Identify which cell holds the provided text, then report its (X, Y) central coordinate. 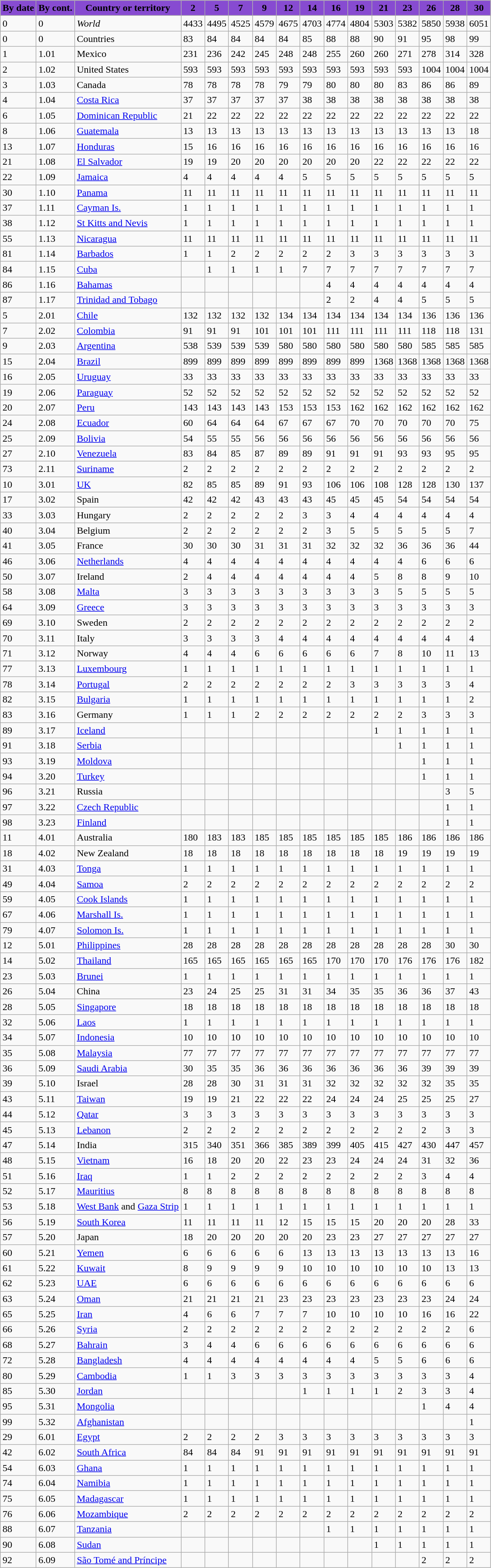
5.21 (56, 1253)
3.05 (56, 546)
4495 (217, 23)
4579 (265, 23)
5.09 (56, 1068)
1.16 (56, 285)
Bulgaria (128, 700)
Japan (128, 1237)
5.04 (56, 992)
3.19 (56, 761)
3.09 (56, 607)
5.28 (56, 1360)
5.03 (56, 976)
6.07 (56, 1529)
96 (19, 792)
Madagascar (128, 1499)
3.17 (56, 730)
57 (19, 1237)
538 (193, 346)
Italy (128, 638)
5938 (455, 23)
6.03 (56, 1468)
Philippines (128, 945)
236 (217, 54)
Taiwan (128, 1099)
Czech Republic (128, 807)
137 (478, 484)
4.03 (56, 868)
Jamaica (128, 177)
Suriname (128, 469)
5.17 (56, 1191)
427 (407, 1145)
71 (19, 653)
47 (19, 1145)
São Tomé and Príncipe (128, 1560)
Qatar (128, 1114)
5.22 (56, 1268)
5.14 (56, 1145)
1.15 (56, 269)
Greece (128, 607)
6.08 (56, 1545)
3.08 (56, 592)
3.22 (56, 807)
72 (19, 1360)
5.32 (56, 1421)
Vietnam (128, 1160)
Countries (128, 39)
5.08 (56, 1053)
65 (19, 1314)
92 (19, 1560)
5.10 (56, 1084)
3.06 (56, 561)
17 (19, 500)
4774 (336, 23)
73 (19, 469)
Lebanon (128, 1130)
China (128, 992)
242 (240, 54)
5.23 (56, 1283)
3.02 (56, 500)
40 (19, 530)
59 (19, 899)
5.05 (56, 1007)
3.23 (56, 822)
Spain (128, 500)
Uruguay (128, 377)
Dominican Republic (128, 115)
3.10 (56, 623)
48 (19, 1160)
France (128, 546)
Venezuela (128, 454)
5.13 (56, 1130)
271 (407, 54)
5.20 (56, 1237)
1.06 (56, 131)
3.01 (56, 484)
6.06 (56, 1514)
1.01 (56, 54)
1.11 (56, 208)
97 (19, 807)
Mozambique (128, 1514)
5.15 (56, 1160)
Netherlands (128, 561)
Malaysia (128, 1053)
389 (312, 1145)
Belgium (128, 530)
United States (128, 69)
Tonga (128, 868)
6.04 (56, 1483)
2.11 (56, 469)
1.10 (56, 193)
Namibia (128, 1483)
3.12 (56, 653)
Kuwait (128, 1268)
51 (19, 1176)
245 (265, 54)
Sudan (128, 1545)
Chile (128, 315)
340 (217, 1145)
3.07 (56, 576)
2.03 (56, 346)
Oman (128, 1299)
5.29 (56, 1375)
5.30 (56, 1391)
Samoa (128, 884)
1.02 (56, 69)
Mexico (128, 54)
366 (265, 1145)
1.04 (56, 100)
South Africa (128, 1453)
447 (455, 1145)
Cook Islands (128, 899)
Russia (128, 792)
Solomon Is. (128, 930)
314 (455, 54)
6.02 (56, 1453)
4.05 (56, 899)
By date (19, 8)
2.06 (56, 392)
3.15 (56, 700)
Sweden (128, 623)
Saudi Arabia (128, 1068)
1.08 (56, 161)
63 (19, 1299)
3.03 (56, 515)
5.06 (56, 1022)
Honduras (128, 146)
5.12 (56, 1114)
Peru (128, 407)
430 (431, 1145)
1.09 (56, 177)
3.13 (56, 669)
Mongolia (128, 1406)
Australia (128, 838)
UK (128, 484)
5.31 (56, 1406)
5.24 (56, 1299)
Hungary (128, 515)
Ireland (128, 576)
68 (19, 1345)
53 (19, 1207)
2.04 (56, 361)
130 (455, 484)
50 (19, 576)
Malta (128, 592)
1.03 (56, 85)
Trinidad and Tobago (128, 300)
6.05 (56, 1499)
4.02 (56, 853)
4433 (193, 23)
Paraguay (128, 392)
Brazil (128, 361)
5.02 (56, 961)
5.18 (56, 1207)
Thailand (128, 961)
Moldova (128, 761)
4525 (240, 23)
New Zealand (128, 853)
328 (478, 54)
2.09 (56, 438)
5.27 (56, 1345)
1.17 (56, 300)
Luxembourg (128, 669)
Iraq (128, 1176)
Tanzania (128, 1529)
4675 (288, 23)
62 (19, 1283)
Mauritius (128, 1191)
Jordan (128, 1391)
Canada (128, 85)
Serbia (128, 746)
Egypt (128, 1437)
1.07 (56, 146)
5.01 (56, 945)
1.14 (56, 254)
Laos (128, 1022)
Cambodia (128, 1375)
5382 (407, 23)
Ecuador (128, 423)
5850 (431, 23)
Syria (128, 1329)
5.07 (56, 1038)
Bahrain (128, 1345)
World (128, 23)
Turkey (128, 776)
46 (19, 561)
Iceland (128, 730)
69 (19, 623)
182 (478, 961)
Bangladesh (128, 1360)
41 (19, 546)
76 (19, 1514)
India (128, 1145)
29 (19, 1437)
180 (193, 838)
278 (431, 54)
Brunei (128, 976)
4804 (360, 23)
74 (19, 1483)
6.01 (56, 1437)
351 (240, 1145)
1.12 (56, 223)
Finland (128, 822)
Guatemala (128, 131)
61 (19, 1268)
2.01 (56, 315)
4.07 (56, 930)
5303 (383, 23)
131 (478, 331)
94 (19, 776)
Country or territory (128, 8)
4.01 (56, 838)
Norway (128, 653)
49 (19, 884)
UAE (128, 1283)
Cayman Is. (128, 208)
South Korea (128, 1222)
6.09 (56, 1560)
315 (193, 1145)
Colombia (128, 331)
1.13 (56, 239)
1.05 (56, 115)
385 (288, 1145)
3.04 (56, 530)
108 (383, 484)
Argentina (128, 346)
2.05 (56, 377)
Singapore (128, 1007)
5.16 (56, 1176)
Israel (128, 1084)
5.19 (56, 1222)
66 (19, 1329)
5.25 (56, 1314)
4703 (312, 23)
Afghanistan (128, 1421)
Bolivia (128, 438)
405 (360, 1145)
Indonesia (128, 1038)
2.07 (56, 407)
3.14 (56, 684)
4.04 (56, 884)
3.11 (56, 638)
Yemen (128, 1253)
457 (478, 1145)
By cont. (56, 8)
399 (336, 1145)
Nicaragua (128, 239)
5.26 (56, 1329)
81 (19, 254)
6051 (478, 23)
5.11 (56, 1099)
231 (193, 54)
Iran (128, 1314)
Panama (128, 193)
3.20 (56, 776)
Costa Rica (128, 100)
St Kitts and Nevis (128, 223)
Cuba (128, 269)
Portugal (128, 684)
3.18 (56, 746)
3.16 (56, 715)
El Salvador (128, 161)
4.06 (56, 914)
2.08 (56, 423)
West Bank and Gaza Strip (128, 1207)
Barbados (128, 254)
Marshall Is. (128, 914)
255 (336, 54)
58 (19, 592)
Bahamas (128, 285)
2.02 (56, 331)
3.21 (56, 792)
Ghana (128, 1468)
415 (383, 1145)
Germany (128, 715)
2.10 (56, 454)
